Find where the given text appears and provide that cell's center as (x, y) coordinate. 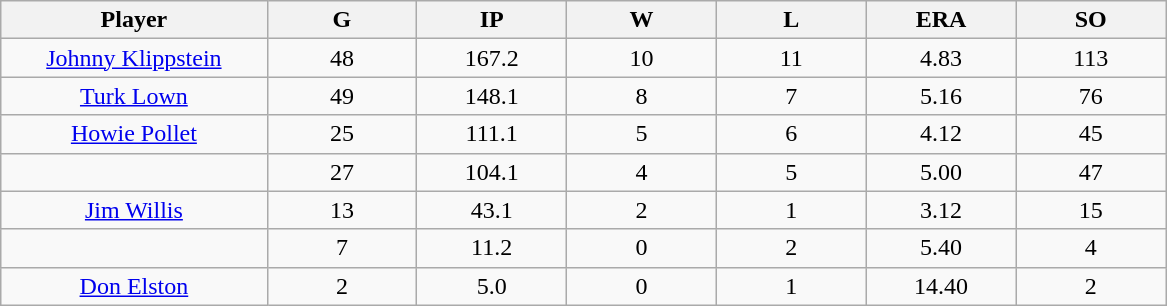
ERA (941, 20)
SO (1091, 20)
3.12 (941, 210)
45 (1091, 134)
IP (492, 20)
Howie Pollet (134, 134)
G (342, 20)
48 (342, 58)
111.1 (492, 134)
11 (791, 58)
167.2 (492, 58)
Don Elston (134, 286)
4.83 (941, 58)
10 (642, 58)
4.12 (941, 134)
27 (342, 172)
5.40 (941, 248)
13 (342, 210)
Turk Lown (134, 96)
5.16 (941, 96)
Johnny Klippstein (134, 58)
76 (1091, 96)
49 (342, 96)
5.00 (941, 172)
W (642, 20)
Jim Willis (134, 210)
25 (342, 134)
6 (791, 134)
L (791, 20)
104.1 (492, 172)
113 (1091, 58)
15 (1091, 210)
43.1 (492, 210)
148.1 (492, 96)
8 (642, 96)
11.2 (492, 248)
47 (1091, 172)
5.0 (492, 286)
Player (134, 20)
14.40 (941, 286)
